Pinpoint the cell where the given text exists, returning its (X, Y) midpoint coordinate. 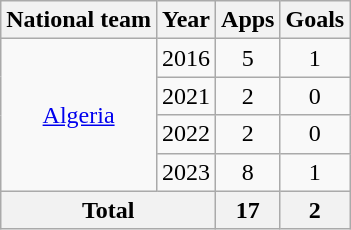
Total (108, 210)
8 (248, 172)
2016 (186, 58)
Year (186, 20)
17 (248, 210)
National team (79, 20)
2021 (186, 96)
Goals (315, 20)
5 (248, 58)
Apps (248, 20)
2022 (186, 134)
2023 (186, 172)
Algeria (79, 115)
